Return (x, y) of the center of cell containing provided text 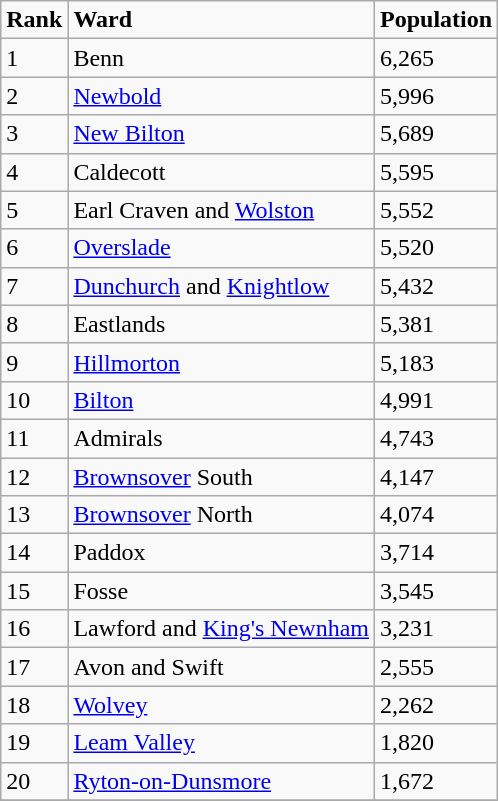
4,743 (436, 438)
Dunchurch and Knightlow (222, 286)
Leam Valley (222, 743)
3,714 (436, 553)
5,595 (436, 172)
5,381 (436, 324)
1,820 (436, 743)
5,689 (436, 134)
Earl Craven and Wolston (222, 210)
5,552 (436, 210)
4,147 (436, 477)
Population (436, 20)
5 (34, 210)
16 (34, 629)
4,991 (436, 400)
Caldecott (222, 172)
Bilton (222, 400)
11 (34, 438)
1,672 (436, 781)
12 (34, 477)
2 (34, 96)
15 (34, 591)
Paddox (222, 553)
Wolvey (222, 705)
4 (34, 172)
5,520 (436, 248)
13 (34, 515)
Admirals (222, 438)
Brownsover North (222, 515)
6,265 (436, 58)
5,432 (436, 286)
5,183 (436, 362)
19 (34, 743)
7 (34, 286)
2,555 (436, 667)
Brownsover South (222, 477)
8 (34, 324)
14 (34, 553)
17 (34, 667)
Hillmorton (222, 362)
Avon and Swift (222, 667)
Ryton-on-Dunsmore (222, 781)
New Bilton (222, 134)
Lawford and King's Newnham (222, 629)
5,996 (436, 96)
2,262 (436, 705)
10 (34, 400)
Newbold (222, 96)
3 (34, 134)
9 (34, 362)
3,231 (436, 629)
20 (34, 781)
Eastlands (222, 324)
6 (34, 248)
Benn (222, 58)
4,074 (436, 515)
Overslade (222, 248)
Ward (222, 20)
Fosse (222, 591)
Rank (34, 20)
3,545 (436, 591)
1 (34, 58)
18 (34, 705)
